Return the [x, y] coordinate for the center point of the cell that contains the specified text.  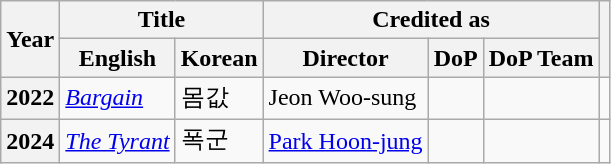
Korean [219, 58]
DoP [456, 58]
Title [162, 20]
Credited as [431, 20]
몸값 [219, 98]
English [118, 58]
2024 [30, 140]
Year [30, 39]
폭군 [219, 140]
Bargain [118, 98]
Jeon Woo-sung [346, 98]
DoP Team [541, 58]
The Tyrant [118, 140]
Park Hoon-jung [346, 140]
Director [346, 58]
2022 [30, 98]
